Return [x, y] of the center of cell containing provided text 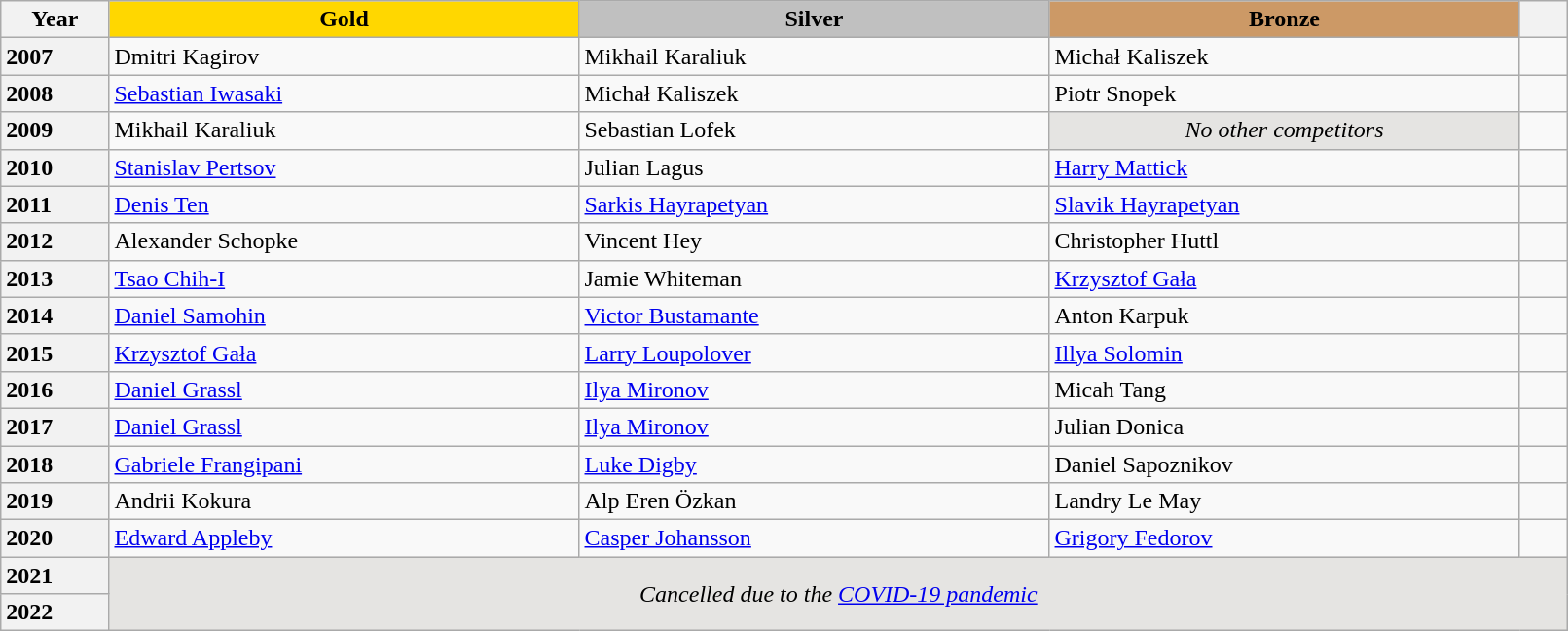
Edward Appleby [345, 538]
Daniel Sapoznikov [1285, 464]
Daniel Samohin [345, 315]
Vincent Hey [814, 241]
Tsao Chih-I [345, 278]
Julian Donica [1285, 427]
Alp Eren Özkan [814, 501]
Sebastian Iwasaki [345, 93]
2018 [55, 464]
No other competitors [1285, 130]
Christopher Huttl [1285, 241]
2019 [55, 501]
Year [55, 19]
Slavik Hayrapetyan [1285, 204]
Harry Mattick [1285, 167]
Illya Solomin [1285, 353]
2014 [55, 315]
Sarkis Hayrapetyan [814, 204]
2009 [55, 130]
Cancelled due to the COVID-19 pandemic [839, 594]
2020 [55, 538]
Micah Tang [1285, 390]
Gabriele Frangipani [345, 464]
2015 [55, 353]
Grigory Fedorov [1285, 538]
Landry Le May [1285, 501]
2012 [55, 241]
2011 [55, 204]
Bronze [1285, 19]
Dmitri Kagirov [345, 56]
Stanislav Pertsov [345, 167]
2013 [55, 278]
2008 [55, 93]
Luke Digby [814, 464]
2017 [55, 427]
Victor Bustamante [814, 315]
2021 [55, 575]
Silver [814, 19]
2010 [55, 167]
Jamie Whiteman [814, 278]
2016 [55, 390]
Julian Lagus [814, 167]
Sebastian Lofek [814, 130]
Gold [345, 19]
Andrii Kokura [345, 501]
Larry Loupolover [814, 353]
Casper Johansson [814, 538]
2022 [55, 612]
Denis Ten [345, 204]
Piotr Snopek [1285, 93]
Anton Karpuk [1285, 315]
Alexander Schopke [345, 241]
2007 [55, 56]
